Return (X, Y) of the center of cell containing provided text 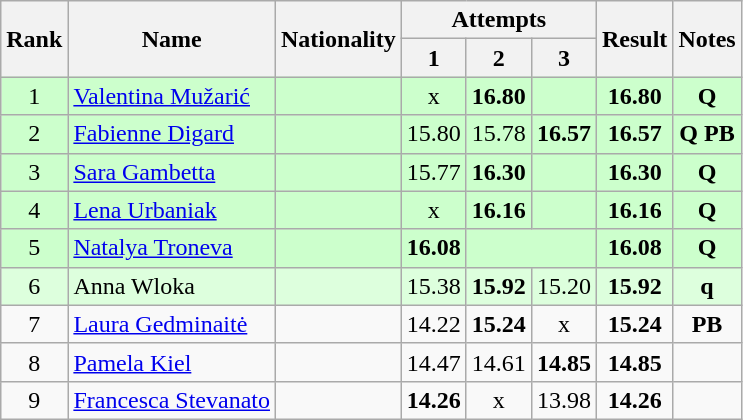
Notes (707, 39)
14.22 (434, 324)
4 (34, 210)
8 (34, 362)
Result (634, 39)
Attempts (498, 20)
5 (34, 248)
15.78 (498, 134)
Fabienne Digard (172, 134)
15.80 (434, 134)
Natalya Troneva (172, 248)
9 (34, 400)
Laura Gedminaitė (172, 324)
14.47 (434, 362)
6 (34, 286)
Nationality (339, 39)
Rank (34, 39)
15.20 (564, 286)
15.77 (434, 172)
Valentina Mužarić (172, 96)
q (707, 286)
Anna Wloka (172, 286)
Pamela Kiel (172, 362)
14.61 (498, 362)
PB (707, 324)
Francesca Stevanato (172, 400)
Q PB (707, 134)
7 (34, 324)
Name (172, 39)
15.38 (434, 286)
Sara Gambetta (172, 172)
Lena Urbaniak (172, 210)
13.98 (564, 400)
